Return [x, y] of the center of cell containing provided text 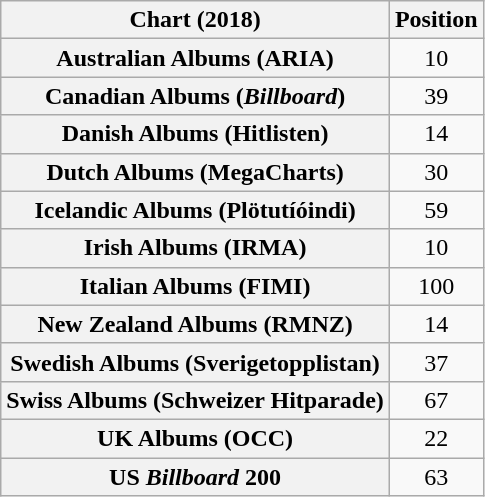
Dutch Albums (MegaCharts) [196, 172]
UK Albums (OCC) [196, 438]
Australian Albums (ARIA) [196, 58]
Italian Albums (FIMI) [196, 286]
39 [436, 96]
Chart (2018) [196, 20]
30 [436, 172]
Danish Albums (Hitlisten) [196, 134]
Icelandic Albums (Plötutíóindi) [196, 210]
22 [436, 438]
67 [436, 400]
Irish Albums (IRMA) [196, 248]
US Billboard 200 [196, 477]
100 [436, 286]
63 [436, 477]
Swedish Albums (Sverigetopplistan) [196, 362]
37 [436, 362]
Swiss Albums (Schweizer Hitparade) [196, 400]
New Zealand Albums (RMNZ) [196, 324]
Canadian Albums (Billboard) [196, 96]
59 [436, 210]
Position [436, 20]
